For the text-containing cell, return its midpoint in (x, y) coordinate format. 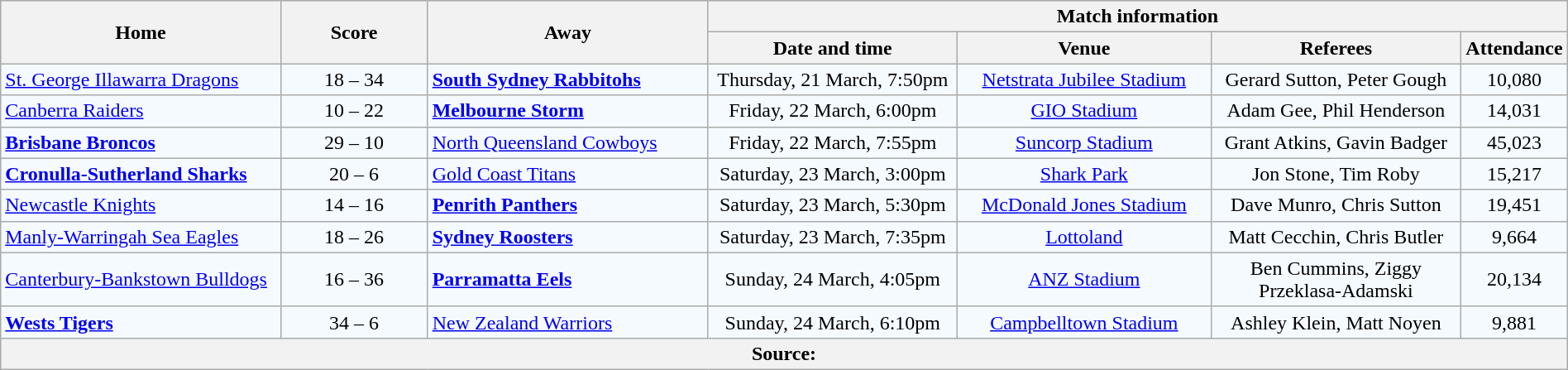
10,080 (1514, 79)
20 – 6 (354, 174)
Match information (1138, 17)
Suncorp Stadium (1084, 142)
Friday, 22 March, 6:00pm (833, 111)
29 – 10 (354, 142)
45,023 (1514, 142)
Venue (1084, 48)
Netstrata Jubilee Stadium (1084, 79)
Cronulla-Sutherland Sharks (141, 174)
GIO Stadium (1084, 111)
Adam Gee, Phil Henderson (1336, 111)
15,217 (1514, 174)
Saturday, 23 March, 5:30pm (833, 205)
Dave Munro, Chris Sutton (1336, 205)
Source: (784, 353)
North Queensland Cowboys (567, 142)
Penrith Panthers (567, 205)
14,031 (1514, 111)
Gerard Sutton, Peter Gough (1336, 79)
Score (354, 32)
Friday, 22 March, 7:55pm (833, 142)
Manly-Warringah Sea Eagles (141, 237)
New Zealand Warriors (567, 322)
Matt Cecchin, Chris Butler (1336, 237)
Thursday, 21 March, 7:50pm (833, 79)
Jon Stone, Tim Roby (1336, 174)
Saturday, 23 March, 3:00pm (833, 174)
Gold Coast Titans (567, 174)
Campbelltown Stadium (1084, 322)
18 – 34 (354, 79)
ANZ Stadium (1084, 280)
9,664 (1514, 237)
Home (141, 32)
20,134 (1514, 280)
Grant Atkins, Gavin Badger (1336, 142)
18 – 26 (354, 237)
Date and time (833, 48)
Saturday, 23 March, 7:35pm (833, 237)
Referees (1336, 48)
St. George Illawarra Dragons (141, 79)
Attendance (1514, 48)
19,451 (1514, 205)
Newcastle Knights (141, 205)
9,881 (1514, 322)
Canberra Raiders (141, 111)
Sunday, 24 March, 6:10pm (833, 322)
Brisbane Broncos (141, 142)
Ben Cummins, Ziggy Przeklasa-Adamski (1336, 280)
Lottoland (1084, 237)
Wests Tigers (141, 322)
Shark Park (1084, 174)
McDonald Jones Stadium (1084, 205)
Away (567, 32)
16 – 36 (354, 280)
Sydney Roosters (567, 237)
Ashley Klein, Matt Noyen (1336, 322)
34 – 6 (354, 322)
14 – 16 (354, 205)
Parramatta Eels (567, 280)
10 – 22 (354, 111)
Canterbury-Bankstown Bulldogs (141, 280)
South Sydney Rabbitohs (567, 79)
Melbourne Storm (567, 111)
Sunday, 24 March, 4:05pm (833, 280)
